Identify which cell holds the provided text, then report its [x, y] central coordinate. 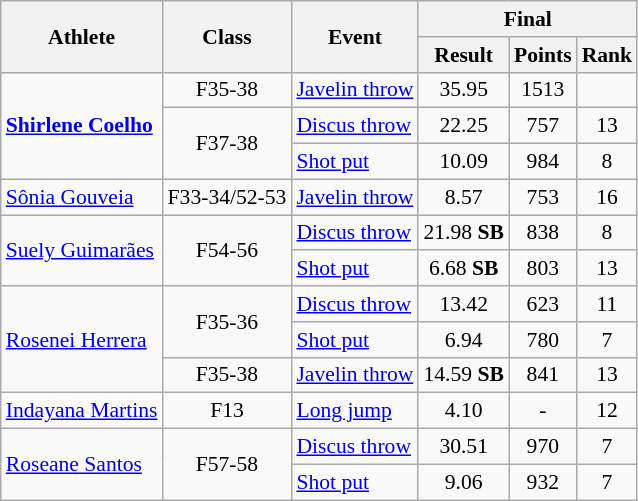
16 [608, 197]
6.68 SB [464, 269]
838 [543, 233]
9.06 [464, 482]
F57-58 [228, 464]
Roseane Santos [82, 464]
Rank [608, 55]
Long jump [354, 411]
8.57 [464, 197]
F13 [228, 411]
14.59 SB [464, 375]
6.94 [464, 340]
Suely Guimarães [82, 250]
F33-34/52-53 [228, 197]
Indayana Martins [82, 411]
970 [543, 447]
Shirlene Coelho [82, 126]
4.10 [464, 411]
Athlete [82, 36]
841 [543, 375]
11 [608, 304]
Class [228, 36]
753 [543, 197]
10.09 [464, 162]
984 [543, 162]
803 [543, 269]
22.25 [464, 126]
623 [543, 304]
1513 [543, 90]
780 [543, 340]
Result [464, 55]
21.98 SB [464, 233]
35.95 [464, 90]
Points [543, 55]
F54-56 [228, 250]
12 [608, 411]
30.51 [464, 447]
13.42 [464, 304]
Rosenei Herrera [82, 340]
757 [543, 126]
- [543, 411]
Event [354, 36]
F35-36 [228, 322]
932 [543, 482]
Sônia Gouveia [82, 197]
Final [528, 19]
F37-38 [228, 144]
